Search for the cell housing the specified text and yield its (X, Y) center coordinate. 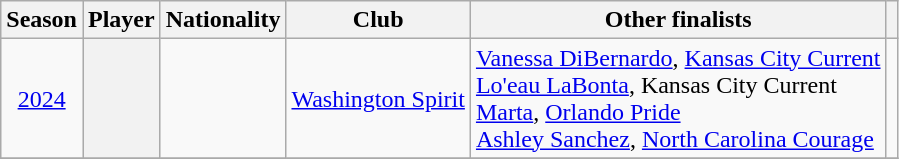
Player (121, 20)
Club (378, 20)
2024 (42, 98)
Nationality (223, 20)
Vanessa DiBernardo, Kansas City Current Lo'eau LaBonta, Kansas City Current Marta, Orlando Pride Ashley Sanchez, North Carolina Courage (678, 98)
Other finalists (678, 20)
Washington Spirit (378, 98)
Season (42, 20)
